Identify which cell holds the provided text, then report its [X, Y] central coordinate. 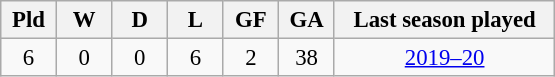
D [140, 20]
GA [307, 20]
GF [251, 20]
Pld [29, 20]
2 [251, 58]
L [196, 20]
W [84, 20]
Last season played [444, 20]
2019–20 [444, 58]
38 [307, 58]
